Extract the [X, Y] coordinate from the center of the cell holding the provided text.  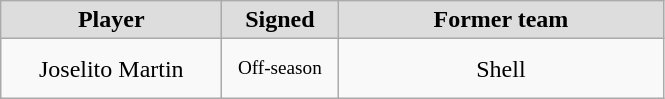
Joselito Martin [112, 69]
Shell [501, 69]
Player [112, 20]
Signed [280, 20]
Former team [501, 20]
Off-season [280, 69]
